From the cell containing the given text, extract its center point as [X, Y] coordinate. 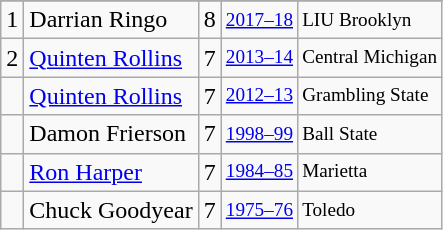
Ron Harper [111, 172]
2012–13 [259, 96]
2017–18 [259, 20]
1984–85 [259, 172]
2 [12, 58]
Chuck Goodyear [111, 210]
Toledo [370, 210]
Marietta [370, 172]
Damon Frierson [111, 134]
Central Michigan [370, 58]
Ball State [370, 134]
1998–99 [259, 134]
2013–14 [259, 58]
8 [210, 20]
1 [12, 20]
Grambling State [370, 96]
LIU Brooklyn [370, 20]
Darrian Ringo [111, 20]
1975–76 [259, 210]
